For the text-containing cell, return its midpoint in [x, y] coordinate format. 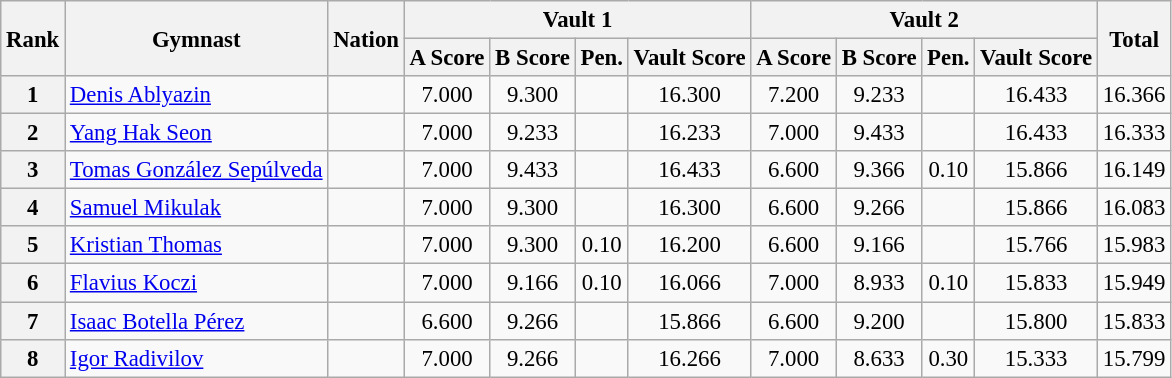
16.066 [690, 283]
4 [33, 208]
0.30 [948, 358]
5 [33, 245]
9.366 [878, 170]
8.933 [878, 283]
16.200 [690, 245]
8 [33, 358]
Isaac Botella Pérez [196, 321]
9.200 [878, 321]
Yang Hak Seon [196, 133]
Igor Radivilov [196, 358]
Denis Ablyazin [196, 95]
15.766 [1036, 245]
16.083 [1134, 208]
Flavius Koczi [196, 283]
3 [33, 170]
15.983 [1134, 245]
16.366 [1134, 95]
7 [33, 321]
Vault 1 [578, 20]
16.266 [690, 358]
Rank [33, 38]
16.233 [690, 133]
15.799 [1134, 358]
Tomas González Sepúlveda [196, 170]
16.333 [1134, 133]
6 [33, 283]
15.800 [1036, 321]
16.149 [1134, 170]
8.633 [878, 358]
7.200 [794, 95]
Total [1134, 38]
Kristian Thomas [196, 245]
Nation [366, 38]
1 [33, 95]
15.333 [1036, 358]
2 [33, 133]
Vault 2 [924, 20]
15.949 [1134, 283]
Samuel Mikulak [196, 208]
Gymnast [196, 38]
